Scan for the cell matching the given text and deliver its [x, y] coordinate at center. 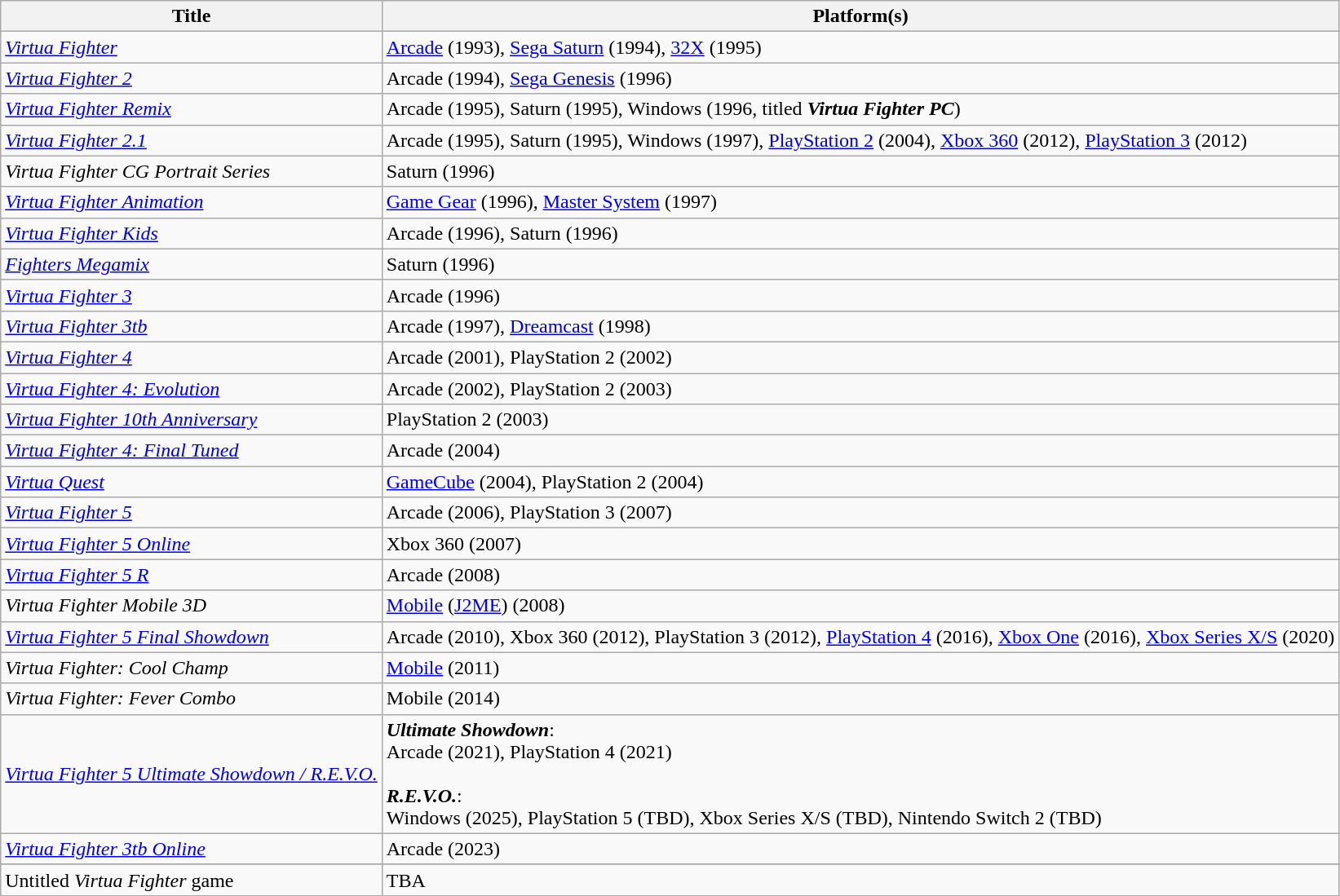
Mobile (J2ME) (2008) [860, 606]
Mobile (2011) [860, 668]
Arcade (2010), Xbox 360 (2012), PlayStation 3 (2012), PlayStation 4 (2016), Xbox One (2016), Xbox Series X/S (2020) [860, 637]
Arcade (1995), Saturn (1995), Windows (1996, titled Virtua Fighter PC) [860, 109]
Game Gear (1996), Master System (1997) [860, 202]
Mobile (2014) [860, 699]
Ultimate Showdown:Arcade (2021), PlayStation 4 (2021)R.E.V.O.:Windows (2025), PlayStation 5 (TBD), Xbox Series X/S (TBD), Nintendo Switch 2 (TBD) [860, 774]
Virtua Fighter Animation [192, 202]
Arcade (1995), Saturn (1995), Windows (1997), PlayStation 2 (2004), Xbox 360 (2012), PlayStation 3 (2012) [860, 140]
Fighters Megamix [192, 264]
Arcade (1994), Sega Genesis (1996) [860, 78]
Virtua Fighter: Cool Champ [192, 668]
Virtua Fighter Remix [192, 109]
Untitled Virtua Fighter game [192, 880]
Virtua Fighter 3tb [192, 326]
Virtua Fighter Mobile 3D [192, 606]
Virtua Fighter 5 Final Showdown [192, 637]
Platform(s) [860, 16]
Virtua Fighter 3 [192, 295]
Virtua Fighter 4: Final Tuned [192, 451]
Virtua Quest [192, 482]
Virtua Fighter Kids [192, 233]
GameCube (2004), PlayStation 2 (2004) [860, 482]
Virtua Fighter 5 Ultimate Showdown / R.E.V.O. [192, 774]
Arcade (2008) [860, 575]
Virtua Fighter 4 [192, 357]
Arcade (2004) [860, 451]
Virtua Fighter 2 [192, 78]
Virtua Fighter 5 [192, 513]
Arcade (2001), PlayStation 2 (2002) [860, 357]
Arcade (1996) [860, 295]
PlayStation 2 (2003) [860, 420]
Virtua Fighter: Fever Combo [192, 699]
Title [192, 16]
Virtua Fighter 10th Anniversary [192, 420]
Arcade (1993), Sega Saturn (1994), 32X (1995) [860, 47]
Virtua Fighter 5 Online [192, 544]
Virtua Fighter 4: Evolution [192, 389]
Arcade (1996), Saturn (1996) [860, 233]
Virtua Fighter [192, 47]
TBA [860, 880]
Arcade (1997), Dreamcast (1998) [860, 326]
Virtua Fighter CG Portrait Series [192, 171]
Arcade (2006), PlayStation 3 (2007) [860, 513]
Virtua Fighter 5 R [192, 575]
Virtua Fighter 2.1 [192, 140]
Arcade (2002), PlayStation 2 (2003) [860, 389]
Arcade (2023) [860, 849]
Virtua Fighter 3tb Online [192, 849]
Xbox 360 (2007) [860, 544]
